Extract the (X, Y) coordinate from the center of the cell holding the provided text.  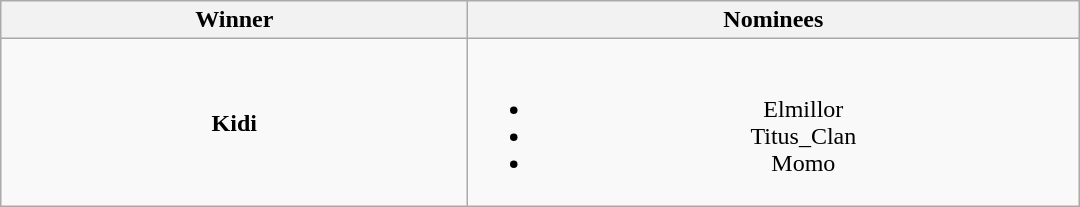
Kidi (234, 122)
Elmillor Titus_Clan Momo (774, 122)
Nominees (774, 20)
Winner (234, 20)
